Return the (X, Y) coordinate for the center point of the cell that contains the specified text.  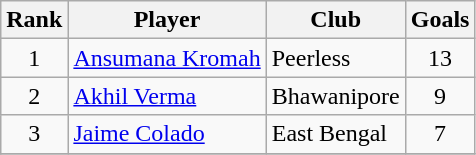
7 (440, 134)
Bhawanipore (336, 96)
3 (34, 134)
1 (34, 58)
2 (34, 96)
13 (440, 58)
Peerless (336, 58)
Rank (34, 20)
9 (440, 96)
Jaime Colado (167, 134)
East Bengal (336, 134)
Player (167, 20)
Club (336, 20)
Ansumana Kromah (167, 58)
Akhil Verma (167, 96)
Goals (440, 20)
